For the text-containing cell, return its midpoint in (X, Y) coordinate format. 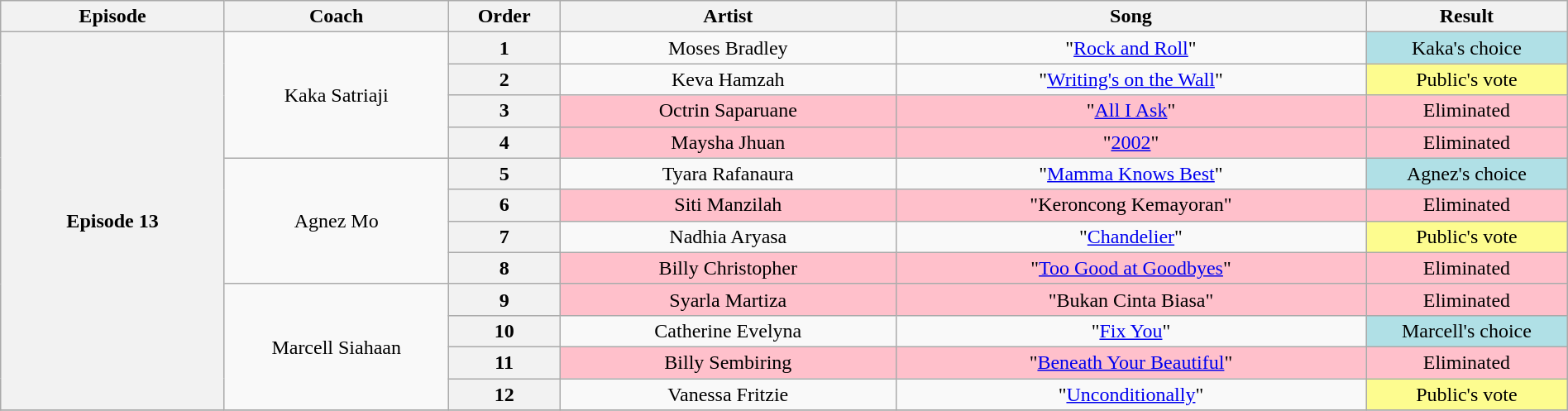
"All I Ask" (1131, 111)
"Mamma Knows Best" (1131, 174)
12 (504, 394)
Song (1131, 17)
10 (504, 331)
Syarla Martiza (728, 299)
Result (1467, 17)
6 (504, 205)
Catherine Evelyna (728, 331)
Marcell Siahaan (336, 346)
Kaka's choice (1467, 48)
3 (504, 111)
Coach (336, 17)
"Bukan Cinta Biasa" (1131, 299)
Billy Sembiring (728, 362)
Nadhia Aryasa (728, 237)
1 (504, 48)
"Unconditionally" (1131, 394)
"Beneath Your Beautiful" (1131, 362)
Episode (112, 17)
Maysha Jhuan (728, 142)
Marcell's choice (1467, 331)
"Rock and Roll" (1131, 48)
7 (504, 237)
Billy Christopher (728, 268)
2 (504, 79)
4 (504, 142)
9 (504, 299)
Episode 13 (112, 222)
Order (504, 17)
5 (504, 174)
8 (504, 268)
"Chandelier" (1131, 237)
Keva Hamzah (728, 79)
Vanessa Fritzie (728, 394)
Octrin Saparuane (728, 111)
"2002" (1131, 142)
Tyara Rafanaura (728, 174)
"Keroncong Kemayoran" (1131, 205)
Agnez's choice (1467, 174)
Moses Bradley (728, 48)
Siti Manzilah (728, 205)
"Too Good at Goodbyes" (1131, 268)
"Writing's on the Wall" (1131, 79)
Agnez Mo (336, 221)
11 (504, 362)
Kaka Satriaji (336, 95)
"Fix You" (1131, 331)
Artist (728, 17)
